Capture the cell that displays the provided text and extract its [x, y] central coordinate. 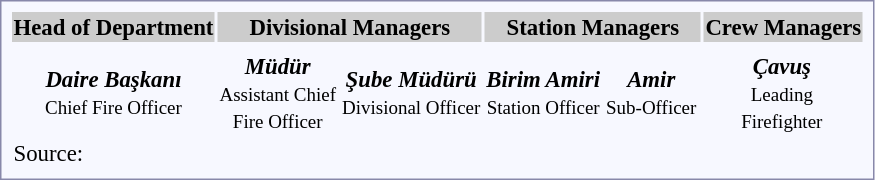
Crew Managers [784, 27]
Source: [114, 153]
MüdürAssistant Chief Fire Officer [278, 93]
Station Managers [593, 27]
Birim AmiriStation Officer [544, 93]
Daire BaşkanıChief Fire Officer [114, 93]
Divisional Managers [350, 27]
ÇavuşLeading Firefighter [782, 93]
Şube MüdürüDivisional Officer [410, 93]
AmirSub-Officer [652, 93]
Head of Department [114, 27]
